Scan for the cell matching the given text and deliver its (x, y) coordinate at center. 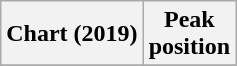
Peakposition (189, 34)
Chart (2019) (72, 34)
